Return (x, y) of the center of cell containing provided text 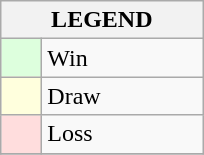
LEGEND (102, 20)
Draw (122, 96)
Win (122, 58)
Loss (122, 134)
